Identify which cell holds the provided text, then report its (X, Y) central coordinate. 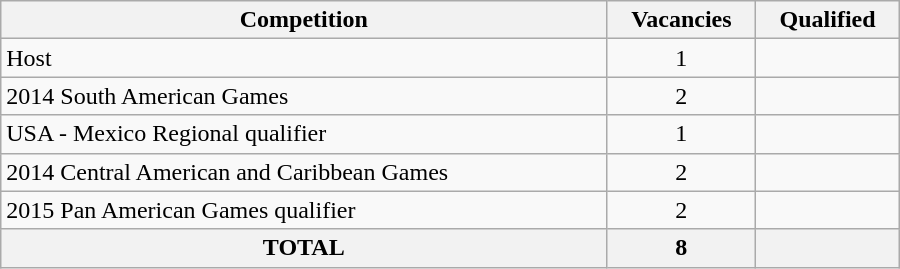
2015 Pan American Games qualifier (304, 210)
TOTAL (304, 248)
Competition (304, 20)
8 (682, 248)
2014 Central American and Caribbean Games (304, 172)
2014 South American Games (304, 96)
USA - Mexico Regional qualifier (304, 134)
Vacancies (682, 20)
Host (304, 58)
Qualified (828, 20)
